Identify which cell holds the provided text, then report its (X, Y) central coordinate. 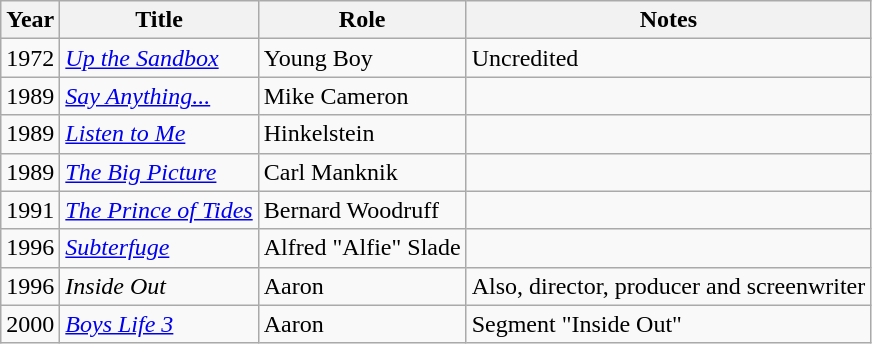
1991 (30, 210)
Also, director, producer and screenwriter (668, 286)
1972 (30, 58)
Role (362, 20)
The Big Picture (159, 172)
Uncredited (668, 58)
Carl Manknik (362, 172)
Up the Sandbox (159, 58)
Subterfuge (159, 248)
Mike Cameron (362, 96)
Inside Out (159, 286)
The Prince of Tides (159, 210)
Young Boy (362, 58)
Year (30, 20)
Boys Life 3 (159, 324)
Title (159, 20)
Say Anything... (159, 96)
Notes (668, 20)
Alfred "Alfie" Slade (362, 248)
Hinkelstein (362, 134)
Bernard Woodruff (362, 210)
2000 (30, 324)
Listen to Me (159, 134)
Segment "Inside Out" (668, 324)
